Detect which cell encompasses the target text, then output its (X, Y) center coordinate. 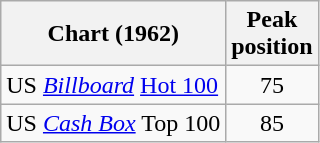
US Cash Box Top 100 (114, 123)
Chart (1962) (114, 34)
US Billboard Hot 100 (114, 85)
Peakposition (272, 34)
85 (272, 123)
75 (272, 85)
